Return [x, y] of the center of cell containing provided text 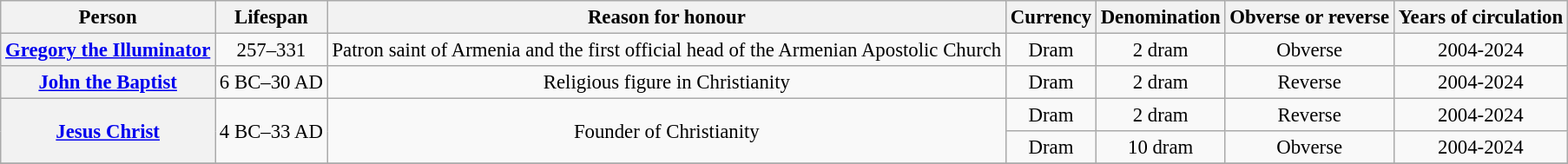
Denomination [1160, 17]
6 BC–30 AD [272, 82]
10 dram [1160, 148]
257–331 [272, 50]
Patron saint of Armenia and the first official head of the Armenian Apostolic Church [667, 50]
Obverse or reverse [1309, 17]
Founder of Christianity [667, 132]
Lifespan [272, 17]
John the Baptist [108, 82]
Gregory the Illuminator [108, 50]
4 BC–33 AD [272, 132]
Jesus Christ [108, 132]
Years of circulation [1480, 17]
Religious figure in Christianity [667, 82]
Currency [1051, 17]
Reason for honour [667, 17]
Person [108, 17]
